From the cell containing the given text, extract its center point as (x, y) coordinate. 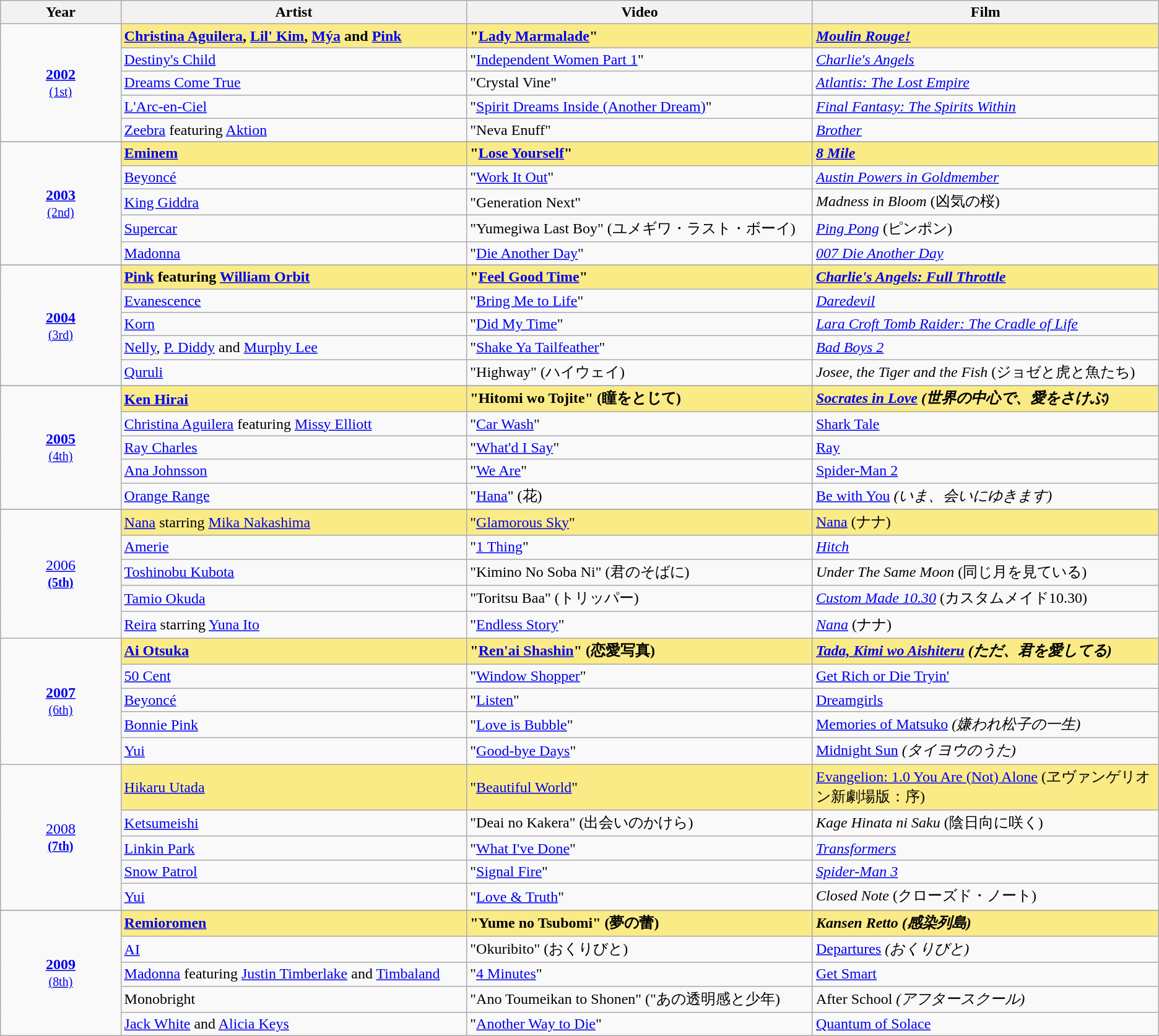
Reira starring Yuna Ito (293, 625)
"Kimino No Soba Ni" (君のそばに) (640, 572)
Ray (986, 447)
Tamio Okuda (293, 599)
"Beautiful World" (640, 787)
"Highway" (ハイウェイ) (640, 373)
"Yumegiwa Last Boy" (ユメギワ・ラスト・ボーイ) (640, 229)
Midnight Sun (タイヨウのうた) (986, 751)
"Endless Story" (640, 625)
"Hitomi wo Tojite" (瞳をとじて) (640, 399)
"Work It Out" (640, 177)
Get Smart (986, 974)
2002(1st) (61, 83)
After School (アフタースクール) (986, 999)
"Generation Next" (640, 202)
2006(5th) (61, 574)
"Glamorous Sky" (640, 522)
Departures (おくりびと) (986, 949)
Final Fantasy: The Spirits Within (986, 106)
Lara Croft Tomb Raider: The Cradle of Life (986, 324)
"Lose Yourself" (640, 153)
Supercar (293, 229)
Ping Pong (ピンポン) (986, 229)
Evanescence (293, 300)
Ai Otsuka (293, 651)
50 Cent (293, 676)
Get Rich or Die Tryin' (986, 676)
Pink featuring William Orbit (293, 277)
Ana Johnsson (293, 471)
Closed Note (クローズド・ノート) (986, 896)
"We Are" (640, 471)
Film (986, 12)
Toshinobu Kubota (293, 572)
"Lady Marmalade" (640, 36)
Hitch (986, 547)
Charlie's Angels (986, 59)
Madness in Bloom (凶気の桜) (986, 202)
"What I've Done" (640, 848)
"Spirit Dreams Inside (Another Dream)" (640, 106)
Moulin Rouge! (986, 36)
Korn (293, 324)
Linkin Park (293, 848)
Eminem (293, 153)
Amerie (293, 547)
Artist (293, 12)
Shark Tale (986, 424)
"Ren'ai Shashin" (恋愛写真) (640, 651)
"Feel Good Time" (640, 277)
"Neva Enuff" (640, 130)
Brother (986, 130)
King Giddra (293, 202)
"Deai no Kakera" (出会いのかけら) (640, 823)
"Signal Fire" (640, 871)
Quantum of Solace (986, 1024)
L'Arc-en-Ciel (293, 106)
Christina Aguilera featuring Missy Elliott (293, 424)
"Window Shopper" (640, 676)
Madonna featuring Justin Timberlake and Timbaland (293, 974)
Bad Boys 2 (986, 348)
"What'd I Say" (640, 447)
Kansen Retto (感染列島) (986, 923)
"Yume no Tsubomi" (夢の蕾) (640, 923)
Spider-Man 2 (986, 471)
"Love is Bubble" (640, 725)
"Shake Ya Tailfeather" (640, 348)
2003(2nd) (61, 203)
Zeebra featuring Aktion (293, 130)
Socrates in Love (世界の中心で、愛をさけぶ) (986, 399)
"Okuribito" (おくりびと) (640, 949)
Christina Aguilera, Lil' Kim, Mýa and Pink (293, 36)
Ray Charles (293, 447)
Custom Made 10.30 (カスタムメイド10.30) (986, 599)
"Independent Women Part 1" (640, 59)
"Crystal Vine" (640, 83)
Video (640, 12)
"Die Another Day" (640, 253)
"Bring Me to Life" (640, 300)
AI (293, 949)
Ketsumeishi (293, 823)
"1 Thing" (640, 547)
Ken Hirai (293, 399)
Destiny's Child (293, 59)
Atlantis: The Lost Empire (986, 83)
Under The Same Moon (同じ月を見ている) (986, 572)
2005(4th) (61, 447)
Dreamgirls (986, 700)
"Good-bye Days" (640, 751)
Memories of Matsuko (嫌われ松子の一生) (986, 725)
Orange Range (293, 496)
2004(3rd) (61, 326)
"Listen" (640, 700)
"Did My Time" (640, 324)
"Ano Toumeikan to Shonen" ("あの透明感と少年) (640, 999)
Daredevil (986, 300)
"Love & Truth" (640, 896)
2009(8th) (61, 973)
Spider-Man 3 (986, 871)
Hikaru Utada (293, 787)
8 Mile (986, 153)
"Toritsu Baa" (トリッパー) (640, 599)
Be with You (いま、会いにゆきます) (986, 496)
2007(6th) (61, 701)
Jack White and Alicia Keys (293, 1024)
Transformers (986, 848)
Charlie's Angels: Full Throttle (986, 277)
Austin Powers in Goldmember (986, 177)
Kage Hinata ni Saku (陰日向に咲く) (986, 823)
"Another Way to Die" (640, 1024)
2008(7th) (61, 837)
"4 Minutes" (640, 974)
Remioromen (293, 923)
Bonnie Pink (293, 725)
Evangelion: 1.0 You Are (Not) Alone (ヱヴァンゲリオン新劇場版：序) (986, 787)
Josee, the Tiger and the Fish (ジョゼと虎と魚たち) (986, 373)
Monobright (293, 999)
Year (61, 12)
Nana starring Mika Nakashima (293, 522)
"Hana" (花) (640, 496)
Snow Patrol (293, 871)
007 Die Another Day (986, 253)
Quruli (293, 373)
Dreams Come True (293, 83)
Madonna (293, 253)
Nelly, P. Diddy and Murphy Lee (293, 348)
Tada, Kimi wo Aishiteru (ただ、君を愛してる) (986, 651)
"Car Wash" (640, 424)
